Return [x, y] of the center of cell containing provided text 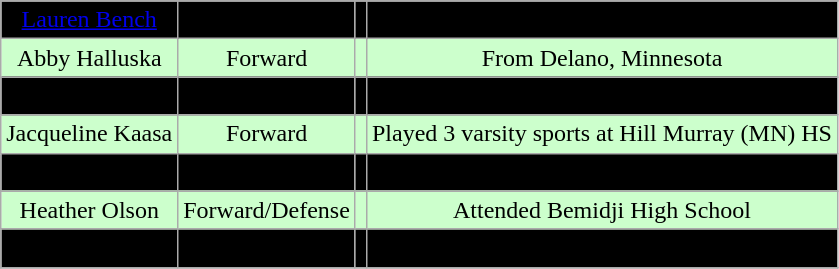
Haley Mack [90, 172]
Attended Hastings (MN) High School [602, 248]
Member of the Minnesota Revolution [602, 172]
Lauren Bench [90, 20]
Attended Bemidji High School [602, 210]
Kaitlin Radke [90, 248]
Goaltender [267, 20]
Forward/Defense [267, 210]
Played 3 varsity sports at Hill Murray (MN) HS [602, 134]
Jacqueline Kaasa [90, 134]
Heather Olson [90, 210]
Attended Burnsville (MN) High School [602, 20]
Briana Jorde [90, 96]
From Delano, Minnesota [602, 58]
Abby Halluska [90, 58]
Played For Thief River Falls HS [602, 96]
Defense [267, 96]
